From the cell containing the given text, extract its center point as [x, y] coordinate. 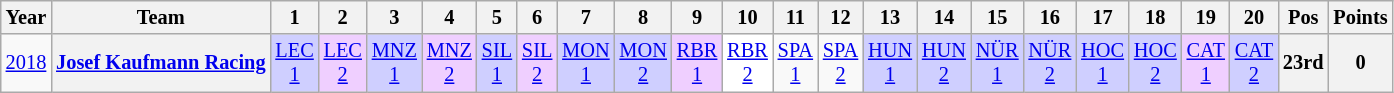
NÜR2 [1050, 63]
MNZ1 [394, 63]
SIL2 [537, 63]
Team [160, 17]
1 [294, 17]
MON1 [586, 63]
17 [1102, 17]
6 [537, 17]
Points [1360, 17]
HUN2 [944, 63]
NÜR1 [998, 63]
2 [343, 17]
CAT2 [1254, 63]
RBR1 [697, 63]
0 [1360, 63]
Year [26, 17]
12 [840, 17]
13 [890, 17]
HOC2 [1156, 63]
MNZ2 [450, 63]
5 [497, 17]
8 [644, 17]
7 [586, 17]
9 [697, 17]
14 [944, 17]
CAT1 [1206, 63]
HUN1 [890, 63]
23rd [1303, 63]
2018 [26, 63]
RBR2 [747, 63]
SIL1 [497, 63]
Pos [1303, 17]
SPA2 [840, 63]
15 [998, 17]
HOC1 [1102, 63]
SPA1 [796, 63]
20 [1254, 17]
Josef Kaufmann Racing [160, 63]
3 [394, 17]
16 [1050, 17]
11 [796, 17]
LEC1 [294, 63]
18 [1156, 17]
LEC2 [343, 63]
19 [1206, 17]
10 [747, 17]
MON2 [644, 63]
4 [450, 17]
